Locate the cell with the specified text and output its (X, Y) center coordinate. 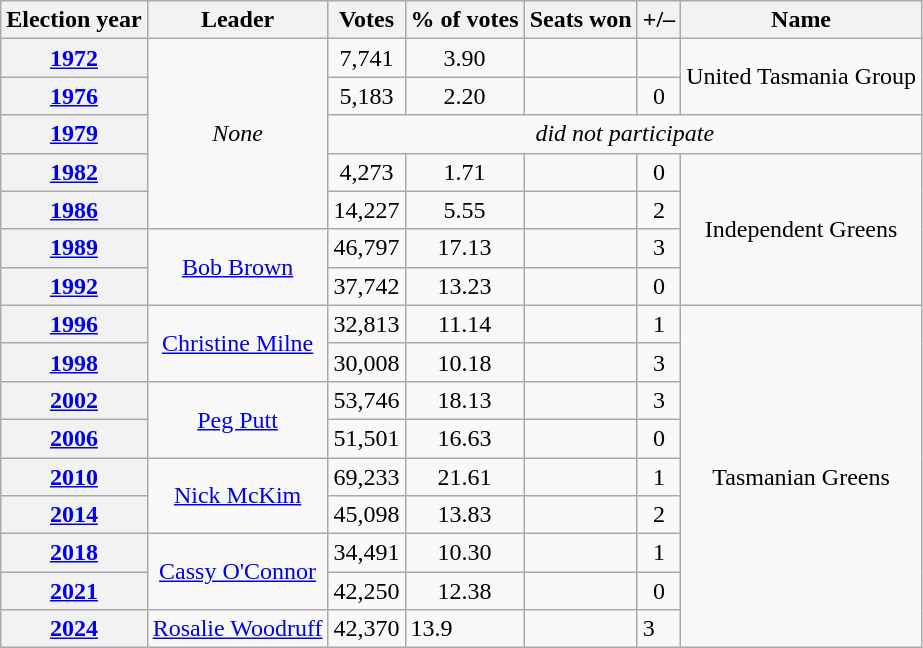
Rosalie Woodruff (238, 629)
21.61 (464, 477)
1979 (74, 134)
None (238, 134)
1972 (74, 58)
46,797 (366, 248)
17.13 (464, 248)
2010 (74, 477)
1989 (74, 248)
2002 (74, 400)
1976 (74, 96)
13.9 (464, 629)
16.63 (464, 438)
1996 (74, 324)
10.18 (464, 362)
13.23 (464, 286)
Peg Putt (238, 419)
1.71 (464, 172)
Name (802, 20)
Independent Greens (802, 229)
45,098 (366, 515)
42,250 (366, 591)
18.13 (464, 400)
10.30 (464, 553)
1992 (74, 286)
1998 (74, 362)
11.14 (464, 324)
United Tasmania Group (802, 77)
1982 (74, 172)
13.83 (464, 515)
2024 (74, 629)
5.55 (464, 210)
2006 (74, 438)
Tasmanian Greens (802, 476)
% of votes (464, 20)
32,813 (366, 324)
51,501 (366, 438)
Christine Milne (238, 343)
69,233 (366, 477)
14,227 (366, 210)
2.20 (464, 96)
37,742 (366, 286)
Leader (238, 20)
Election year (74, 20)
7,741 (366, 58)
5,183 (366, 96)
1986 (74, 210)
Votes (366, 20)
Seats won (580, 20)
2018 (74, 553)
30,008 (366, 362)
4,273 (366, 172)
Nick McKim (238, 496)
2014 (74, 515)
did not participate (624, 134)
42,370 (366, 629)
Bob Brown (238, 267)
3.90 (464, 58)
12.38 (464, 591)
53,746 (366, 400)
+/– (658, 20)
2021 (74, 591)
Cassy O'Connor (238, 572)
34,491 (366, 553)
